Provide the [x, y] coordinate of the cell's center where the given text is located.  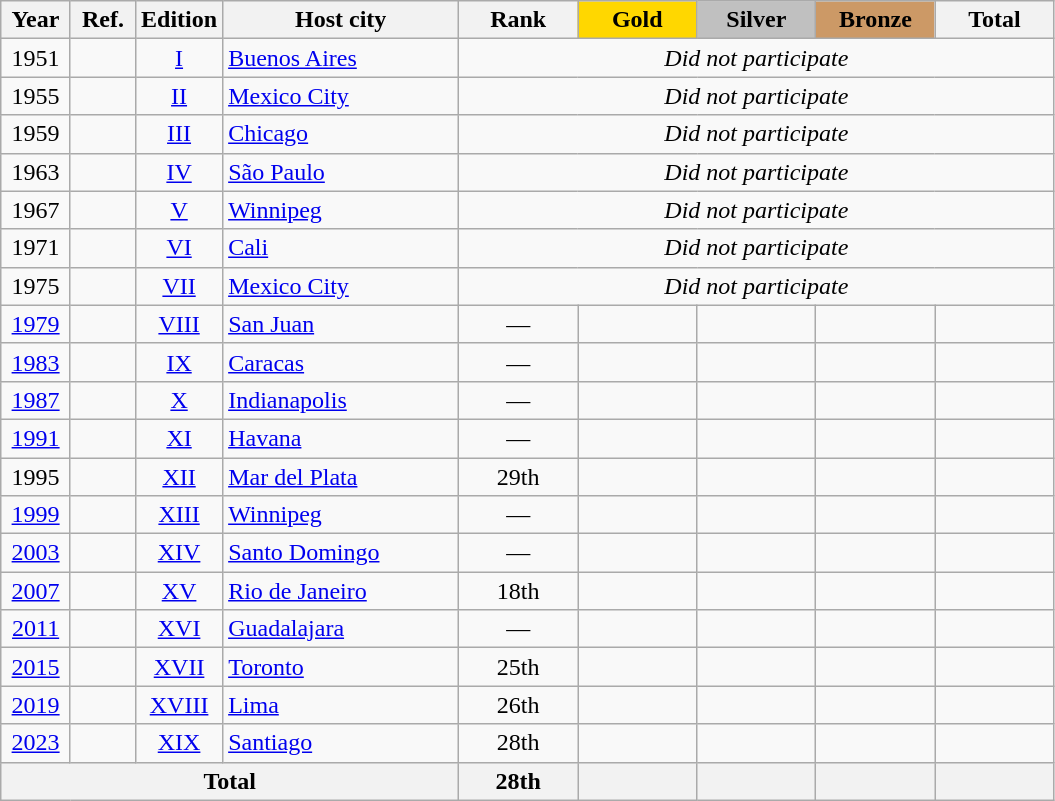
XVIII [180, 705]
São Paulo [341, 172]
XIII [180, 515]
Mar del Plata [341, 477]
Santo Domingo [341, 553]
Host city [341, 20]
2015 [36, 667]
1967 [36, 210]
29th [518, 477]
1963 [36, 172]
Ref. [102, 20]
XII [180, 477]
IV [180, 172]
2007 [36, 591]
IX [180, 362]
Chicago [341, 134]
Bronze [876, 20]
VIII [180, 324]
Silver [756, 20]
XVI [180, 629]
XVII [180, 667]
Edition [180, 20]
Cali [341, 248]
Caracas [341, 362]
1999 [36, 515]
III [180, 134]
I [180, 58]
1975 [36, 286]
1983 [36, 362]
1995 [36, 477]
26th [518, 705]
Year [36, 20]
Buenos Aires [341, 58]
2011 [36, 629]
Gold [638, 20]
1959 [36, 134]
2019 [36, 705]
X [180, 400]
XIX [180, 743]
XI [180, 438]
VII [180, 286]
San Juan [341, 324]
25th [518, 667]
1971 [36, 248]
Santiago [341, 743]
II [180, 96]
XIV [180, 553]
1951 [36, 58]
V [180, 210]
2023 [36, 743]
XV [180, 591]
VI [180, 248]
Lima [341, 705]
1991 [36, 438]
1979 [36, 324]
Toronto [341, 667]
Guadalajara [341, 629]
2003 [36, 553]
1955 [36, 96]
1987 [36, 400]
Indianapolis [341, 400]
Rank [518, 20]
Rio de Janeiro [341, 591]
Havana [341, 438]
18th [518, 591]
